Identify which cell holds the provided text, then report its [x, y] central coordinate. 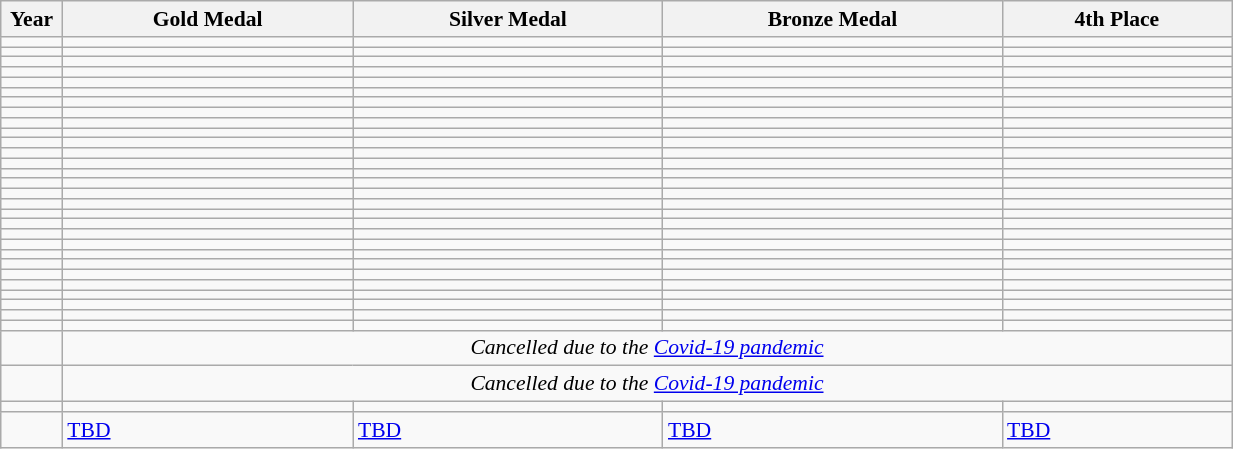
Bronze Medal [832, 19]
Year [32, 19]
Silver Medal [508, 19]
Gold Medal [208, 19]
4th Place [1117, 19]
